Identify which cell holds the provided text, then report its (X, Y) central coordinate. 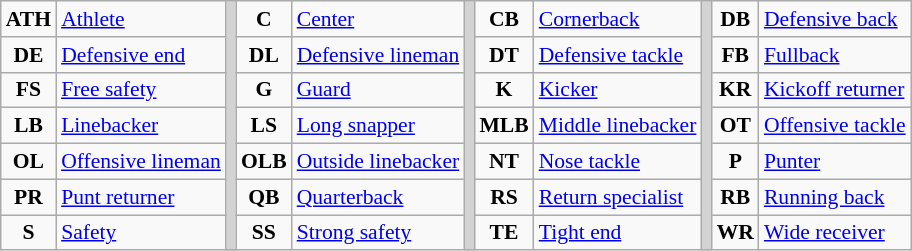
Running back (835, 197)
Defensive back (835, 19)
Cornerback (618, 19)
Quarterback (378, 197)
QB (264, 197)
K (504, 90)
OL (28, 162)
TE (504, 233)
OLB (264, 162)
RS (504, 197)
Wide receiver (835, 233)
Kicker (618, 90)
Outside linebacker (378, 162)
P (736, 162)
OT (736, 126)
C (264, 19)
Offensive tackle (835, 126)
Nose tackle (618, 162)
LS (264, 126)
Free safety (141, 90)
Linebacker (141, 126)
MLB (504, 126)
Middle linebacker (618, 126)
Long snapper (378, 126)
Strong safety (378, 233)
FS (28, 90)
Punt returner (141, 197)
Guard (378, 90)
Defensive lineman (378, 55)
Defensive tackle (618, 55)
Kickoff returner (835, 90)
ATH (28, 19)
Return specialist (618, 197)
DB (736, 19)
S (28, 233)
DE (28, 55)
KR (736, 90)
SS (264, 233)
G (264, 90)
Defensive end (141, 55)
Center (378, 19)
DT (504, 55)
RB (736, 197)
WR (736, 233)
NT (504, 162)
Athlete (141, 19)
CB (504, 19)
FB (736, 55)
DL (264, 55)
Fullback (835, 55)
Safety (141, 233)
PR (28, 197)
Punter (835, 162)
Tight end (618, 233)
LB (28, 126)
Offensive lineman (141, 162)
